Search for the cell housing the specified text and yield its (X, Y) center coordinate. 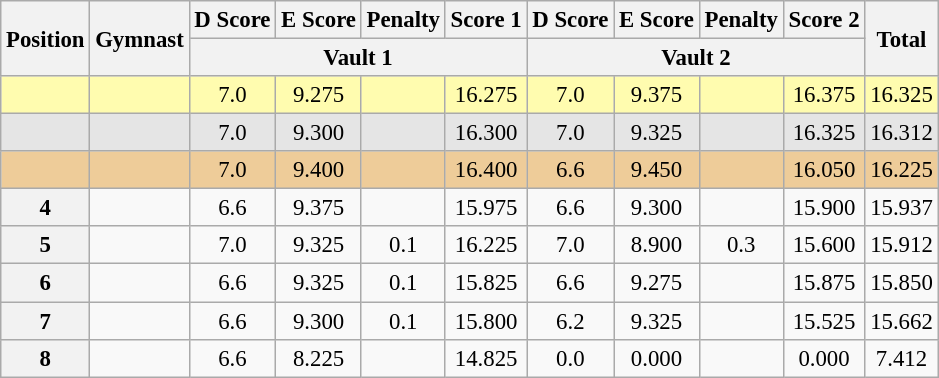
16.275 (486, 95)
8 (46, 358)
4 (46, 208)
16.300 (486, 133)
15.825 (486, 283)
15.850 (902, 283)
Vault 1 (358, 58)
15.800 (486, 321)
Score 1 (486, 20)
8.900 (656, 245)
16.312 (902, 133)
5 (46, 245)
0.0 (570, 358)
16.400 (486, 170)
8.225 (318, 358)
15.600 (824, 245)
Total (902, 38)
6 (46, 283)
Gymnast (140, 38)
16.050 (824, 170)
7 (46, 321)
15.900 (824, 208)
9.400 (318, 170)
Vault 2 (696, 58)
15.875 (824, 283)
6.2 (570, 321)
14.825 (486, 358)
7.412 (902, 358)
Position (46, 38)
9.450 (656, 170)
15.525 (824, 321)
0.3 (741, 245)
15.937 (902, 208)
15.975 (486, 208)
15.912 (902, 245)
16.375 (824, 95)
Score 2 (824, 20)
15.662 (902, 321)
